Capture the cell that displays the provided text and extract its (x, y) central coordinate. 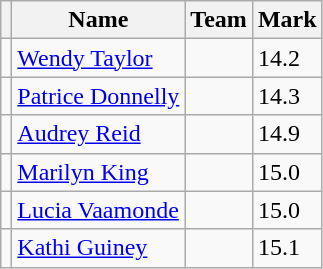
Mark (287, 20)
Kathi Guiney (98, 248)
14.3 (287, 96)
Wendy Taylor (98, 58)
14.2 (287, 58)
15.1 (287, 248)
Name (98, 20)
Lucia Vaamonde (98, 210)
Team (219, 20)
Marilyn King (98, 172)
14.9 (287, 134)
Patrice Donnelly (98, 96)
Audrey Reid (98, 134)
